Determine the (X, Y) coordinate at the center of the cell enclosing the given text.  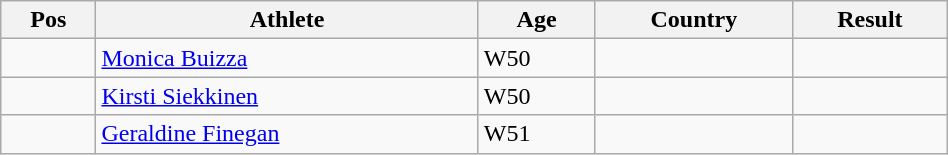
Geraldine Finegan (287, 134)
Country (694, 20)
Kirsti Siekkinen (287, 96)
Result (870, 20)
Monica Buizza (287, 58)
Pos (48, 20)
Age (536, 20)
Athlete (287, 20)
W51 (536, 134)
